Locate the cell with the specified text and output its (x, y) center coordinate. 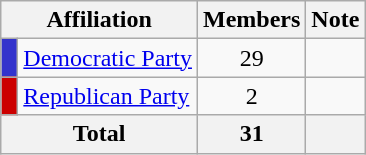
31 (251, 134)
Total (100, 134)
Affiliation (100, 20)
2 (251, 96)
Republican Party (108, 96)
29 (251, 58)
Democratic Party (108, 58)
Note (336, 20)
Members (251, 20)
